Locate the cell with the specified text and output its [x, y] center coordinate. 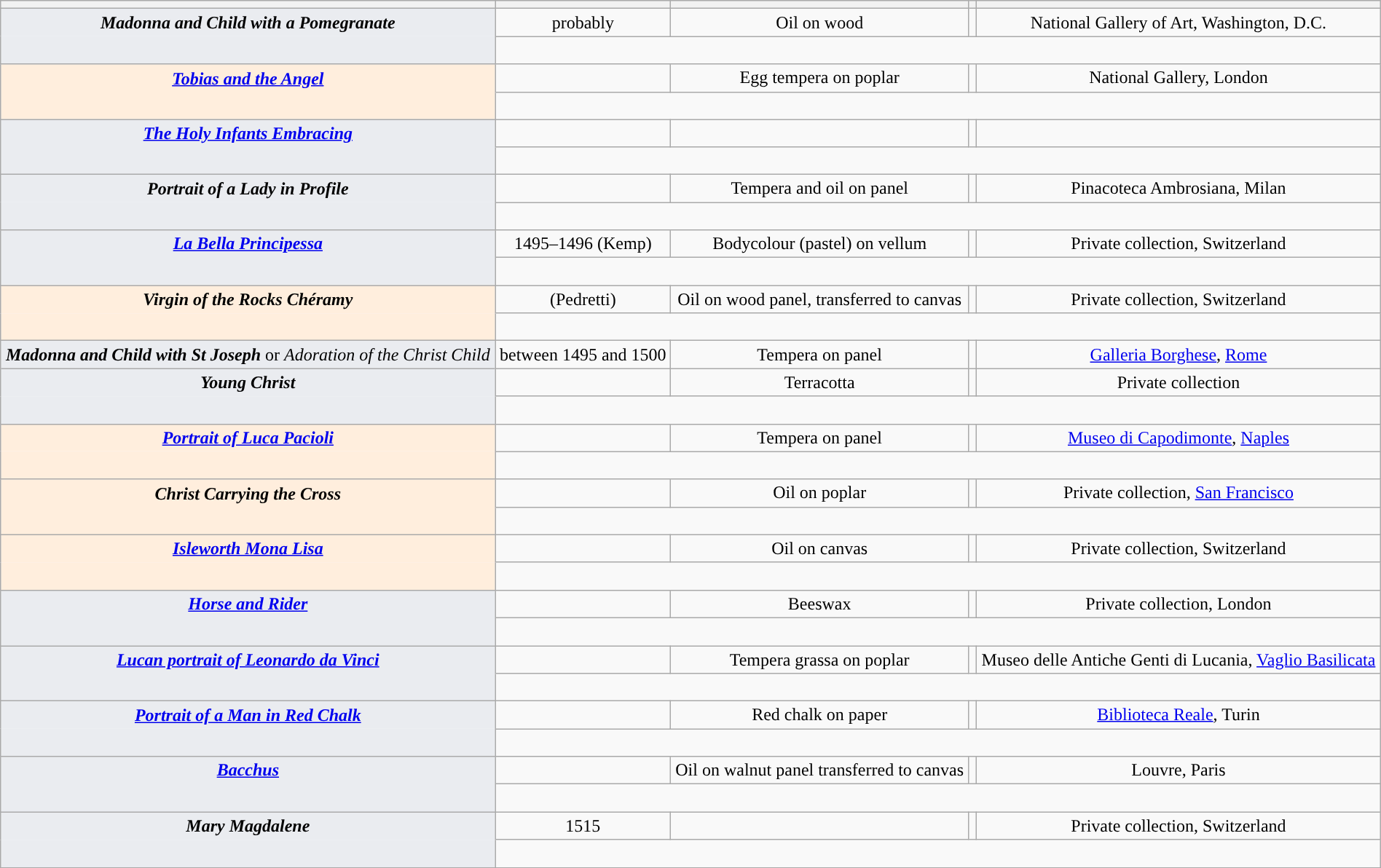
Tobias and the Angel [248, 78]
Egg tempera on poplar [820, 78]
Oil on canvas [820, 548]
Bodycolour (pastel) on vellum [820, 244]
between 1495 and 1500 [583, 355]
Louvre, Paris [1179, 770]
1515 [583, 826]
Oil on wood [820, 23]
Lucan portrait of Leonardo da Vinci [248, 659]
Museo di Capodimonte, Naples [1179, 438]
Bacchus [248, 770]
Madonna and Child with a Pomegranate [248, 23]
Beeswax [820, 604]
Private collection, San Francisco [1179, 493]
Mary Magdalene [248, 826]
National Gallery of Art, Washington, D.C. [1179, 23]
Horse and Rider [248, 604]
1495–1496 (Kemp) [583, 244]
Oil on wood panel, transferred to canvas [820, 299]
Portrait of a Man in Red Chalk [248, 715]
Tempera and oil on panel [820, 188]
Oil on poplar [820, 493]
(Pedretti) [583, 299]
Private collection, London [1179, 604]
Terracotta [820, 382]
Tempera grassa on poplar [820, 659]
Virgin of the Rocks Chéramy [248, 299]
Oil on walnut panel transferred to canvas [820, 770]
La Bella Principessa [248, 244]
Portrait of a Lady in Profile [248, 188]
Red chalk on paper [820, 715]
Biblioteca Reale, Turin [1179, 715]
Private collection [1179, 382]
Madonna and Child with St Joseph or Adoration of the Christ Child [248, 355]
Portrait of Luca Pacioli [248, 438]
Galleria Borghese, Rome [1179, 355]
Isleworth Mona Lisa [248, 548]
Pinacoteca Ambrosiana, Milan [1179, 188]
Museo delle Antiche Genti di Lucania, Vaglio Basilicata [1179, 659]
National Gallery, London [1179, 78]
probably [583, 23]
Young Christ [248, 382]
Christ Carrying the Cross [248, 493]
The Holy Infants Embracing [248, 133]
